Detect which cell encompasses the target text, then output its (x, y) center coordinate. 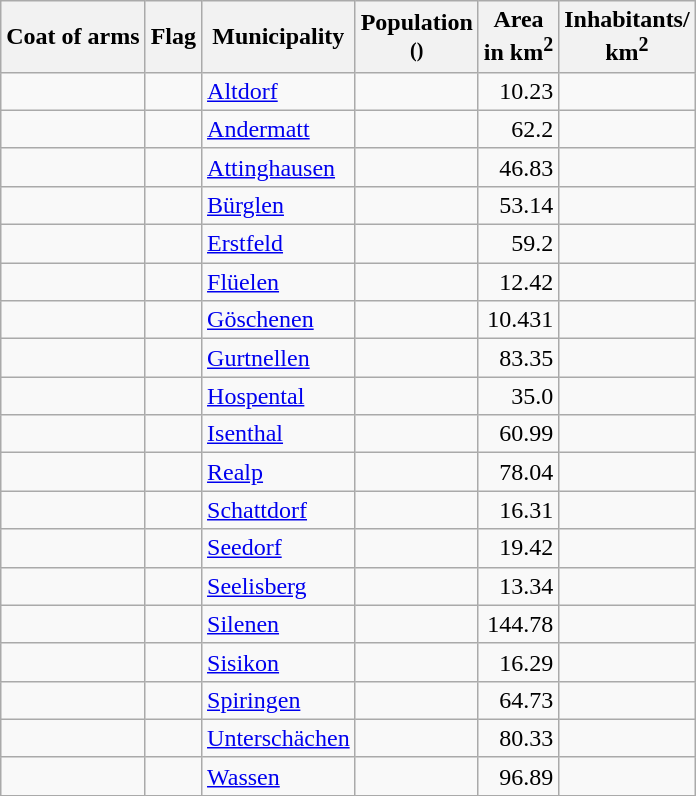
144.78 (518, 624)
Schattdorf (279, 510)
Population() (416, 37)
35.0 (518, 396)
Inhabitants/km2 (627, 37)
80.33 (518, 738)
46.83 (518, 167)
Seedorf (279, 548)
Unterschächen (279, 738)
Hospental (279, 396)
Coat of arms (73, 37)
10.23 (518, 91)
Flüelen (279, 282)
12.42 (518, 282)
53.14 (518, 205)
Erstfeld (279, 244)
Seelisberg (279, 586)
Altdorf (279, 91)
Göschenen (279, 320)
Gurtnellen (279, 358)
Areain km2 (518, 37)
16.31 (518, 510)
64.73 (518, 700)
Attinghausen (279, 167)
59.2 (518, 244)
83.35 (518, 358)
Spiringen (279, 700)
19.42 (518, 548)
96.89 (518, 776)
Silenen (279, 624)
78.04 (518, 472)
62.2 (518, 129)
60.99 (518, 434)
Realp (279, 472)
Wassen (279, 776)
Bürglen (279, 205)
16.29 (518, 662)
Municipality (279, 37)
Sisikon (279, 662)
Isenthal (279, 434)
Flag (173, 37)
10.431 (518, 320)
13.34 (518, 586)
Andermatt (279, 129)
